Identify which cell holds the provided text, then report its (X, Y) central coordinate. 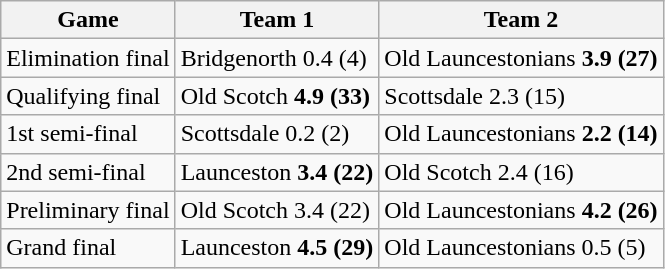
Scottsdale 0.2 (2) (277, 134)
Bridgenorth 0.4 (4) (277, 58)
Old Launcestonians 3.9 (27) (521, 58)
Grand final (88, 248)
Old Scotch 4.9 (33) (277, 96)
Old Launcestonians 4.2 (26) (521, 210)
Old Scotch 3.4 (22) (277, 210)
Team 1 (277, 20)
Elimination final (88, 58)
2nd semi-final (88, 172)
Old Launcestonians 0.5 (5) (521, 248)
Qualifying final (88, 96)
Game (88, 20)
Launceston 3.4 (22) (277, 172)
Team 2 (521, 20)
Launceston 4.5 (29) (277, 248)
Scottsdale 2.3 (15) (521, 96)
Old Scotch 2.4 (16) (521, 172)
Preliminary final (88, 210)
1st semi-final (88, 134)
Old Launcestonians 2.2 (14) (521, 134)
